From the cell containing the given text, extract its center point as (x, y) coordinate. 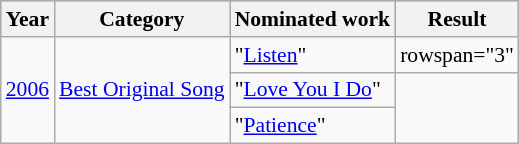
"Love You I Do" (312, 90)
2006 (28, 90)
Category (142, 19)
Best Original Song (142, 90)
Year (28, 19)
"Patience" (312, 126)
"Listen" (312, 55)
Result (457, 19)
Nominated work (312, 19)
rowspan="3" (457, 55)
